Scan for the cell matching the given text and deliver its [x, y] coordinate at center. 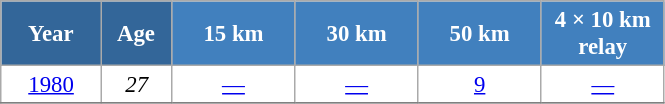
1980 [52, 85]
Year [52, 34]
27 [136, 85]
30 km [356, 34]
Age [136, 34]
50 km [480, 34]
15 km [234, 34]
9 [480, 85]
4 × 10 km relay [602, 34]
